Identify which cell holds the provided text, then report its (x, y) central coordinate. 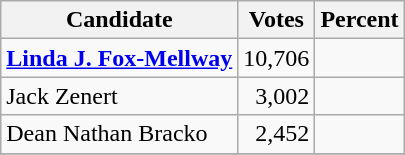
Linda J. Fox-Mellway (120, 58)
Dean Nathan Bracko (120, 134)
Candidate (120, 20)
2,452 (276, 134)
10,706 (276, 58)
3,002 (276, 96)
Votes (276, 20)
Percent (360, 20)
Jack Zenert (120, 96)
